Scan for the cell matching the given text and deliver its (X, Y) coordinate at center. 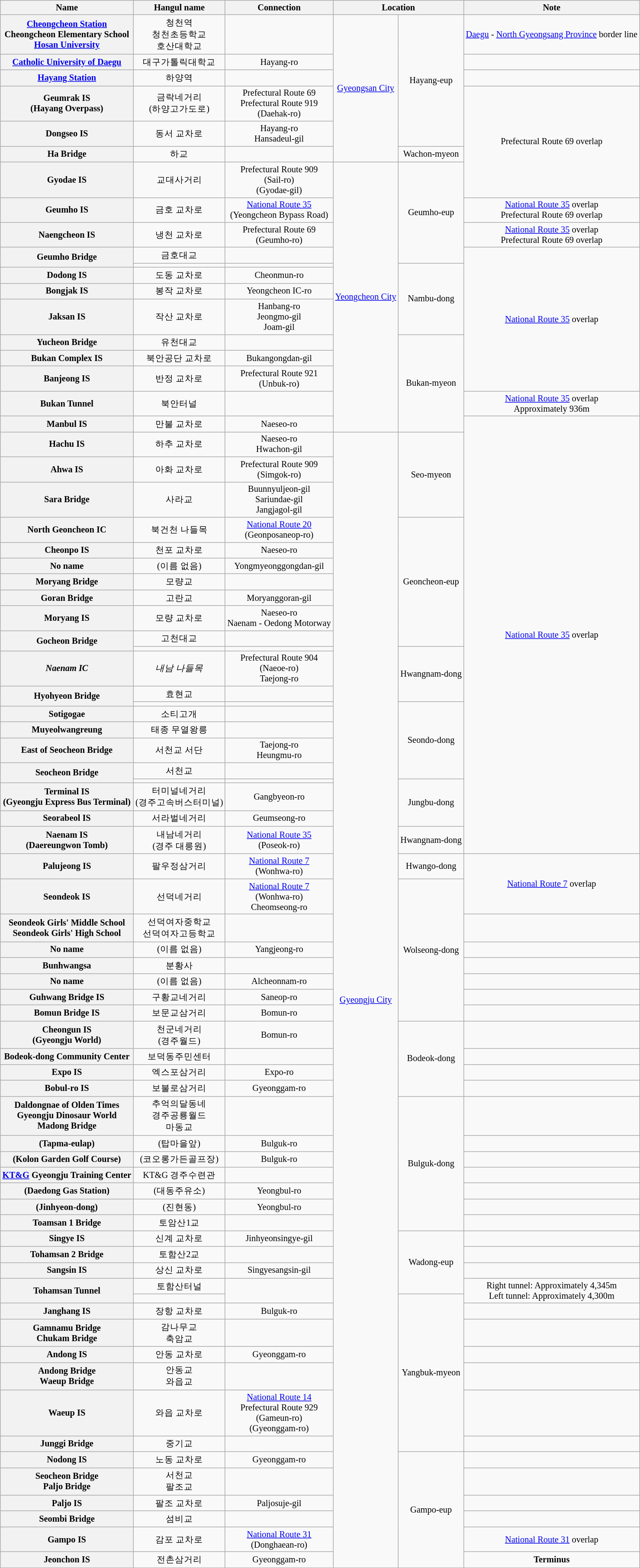
Geumho Bridge (67, 257)
Jinhyeonsingye-gil (279, 1238)
Ha Bridge (67, 154)
Terminus (552, 1559)
National Route 20(Geonposaneop-ro) (279, 529)
북안공단 교차로 (179, 358)
Wadong-eup (431, 1262)
Yeongcheon IC-ro (279, 291)
중기교 (179, 1443)
Hanbang-roJeongmo-gilJoam-gil (279, 317)
Seondeok IS (67, 897)
감포 교차로 (179, 1539)
Paljo IS (67, 1503)
내남 나들목 (179, 668)
Connection (279, 7)
Gangbyeon-ro (279, 797)
(대동주유소) (179, 1191)
금락네거리(하양고가도로) (179, 103)
Hachu IS (67, 444)
Bukan Tunnel (67, 403)
Naeseo-roNaenam - Oedong Motorway (279, 618)
토함산2교 (179, 1255)
KT&G Gyeongju Training Center (67, 1175)
Taejong-roHeungmu-ro (279, 750)
Hangul name (179, 7)
신계 교차로 (179, 1238)
Gocheon Bridge (67, 640)
Geumho-eup (431, 213)
동서 교차로 (179, 134)
안동 교차로 (179, 1354)
Wolseong-dong (431, 950)
Gamnamu BridgeChukam Bridge (67, 1333)
Jeonchon IS (67, 1559)
Sara Bridge (67, 500)
Hayang-roHansadeul-gil (279, 134)
National Route 7 overlap (552, 884)
National Route 35 overlapApproximately 936m (552, 403)
Andong IS (67, 1354)
Waeup IS (67, 1413)
Geoncheon-eup (431, 582)
Geumho IS (67, 210)
Note (552, 7)
교대사거리 (179, 180)
Bomun Bridge IS (67, 1013)
유천대교 (179, 342)
KT&G 경주수련관 (179, 1175)
보문교삼거리 (179, 1013)
냉천 교차로 (179, 235)
Yucheon Bridge (67, 342)
Daldongnae of Olden TimesGyeongju Dinosaur WorldMadong Bridge (67, 1116)
사라교 (179, 500)
엑스포삼거리 (179, 1072)
Yongmyeonggongdan-gil (279, 566)
서천교 (179, 771)
Banjeong IS (67, 379)
Jungbu-dong (431, 802)
천포 교차로 (179, 550)
하교 (179, 154)
Singyesangsin-gil (279, 1270)
선덕여자중학교선덕여자고등학교 (179, 928)
노동 교차로 (179, 1460)
Catholic University of Daegu (67, 62)
Bongjak IS (67, 291)
팔우정삼거리 (179, 866)
Yeongcheon City (366, 297)
Naengcheon IS (67, 235)
하양역 (179, 78)
모량 교차로 (179, 618)
Seombi Bridge (67, 1519)
Goran Bridge (67, 597)
Moryang IS (67, 618)
East of Seocheon Bridge (67, 750)
Geumseong-ro (279, 818)
Muyeolwangreung (67, 730)
Nodong IS (67, 1460)
Bunhwangsa (67, 965)
Hwango-dong (431, 866)
National Route 31 overlap (552, 1539)
Sotigogae (67, 714)
National Route 7(Wonhwa-ro) (279, 866)
Bukan Complex IS (67, 358)
섬비교 (179, 1519)
Yangbuk-myeon (431, 1373)
Ahwa IS (67, 469)
내남네거리(경주 대릉원) (179, 840)
Nambu-dong (431, 299)
Seondeok Girls' Middle SchoolSeondeok Girls' High School (67, 928)
Gyodae IS (67, 180)
Gyeongju City (366, 999)
Paljosuje-gil (279, 1503)
Prefectural Route 69(Geumho-ro) (279, 235)
서천교 서단 (179, 750)
Jaksan IS (67, 317)
효현교 (179, 694)
상신 교차로 (179, 1270)
National Route 35(Yeongcheon Bypass Road) (279, 210)
Buunnyuljeon-gilSariundae-gilJangjagol-gil (279, 500)
보덕동주민센터 (179, 1056)
Toamsan 1 Bridge (67, 1223)
Seocheon BridgePaljo Bridge (67, 1481)
Hayang Station (67, 78)
Hayang-eup (431, 81)
Saneop-ro (279, 997)
대구가톨릭대학교 (179, 62)
만불 교차로 (179, 424)
Wachon-myeon (431, 154)
천군네거리(경주월드) (179, 1035)
Name (67, 7)
소티고개 (179, 714)
Cheonmun-ro (279, 275)
Yangjeong-ro (279, 950)
Bulguk-dong (431, 1164)
Manbul IS (67, 424)
Prefectural Route 909(Sail-ro)(Gyodae-gil) (279, 180)
Expo IS (67, 1072)
Moryanggoran-gil (279, 597)
National Route 35(Poseok-ro) (279, 840)
감나무교축암교 (179, 1333)
Bukangongdan-gil (279, 358)
(Tapma-eulap) (67, 1143)
북건천 나들목 (179, 529)
서천교팔조교 (179, 1481)
Bukan-myeon (431, 383)
(탑마을앞) (179, 1143)
(Jinhyeon-dong) (67, 1207)
터미널네거리(경주고속버스터미널) (179, 797)
봉작 교차로 (179, 291)
Moryang Bridge (67, 582)
Prefectural Route 69Prefectural Route 919(Daehak-ro) (279, 103)
와읍 교차로 (179, 1413)
Bobul-ro IS (67, 1088)
Terminal IS(Gyeongju Express Bus Terminal) (67, 797)
Janghang IS (67, 1311)
팔조 교차로 (179, 1503)
Cheonpo IS (67, 550)
Palujeong IS (67, 866)
(Daedong Gas Station) (67, 1191)
Geumrak IS(Hayang Overpass) (67, 103)
Tohamsan 2 Bridge (67, 1255)
Right tunnel: Approximately 4,345mLeft tunnel: Approximately 4,300m (552, 1291)
(코오롱가든골프장) (179, 1159)
North Geoncheon IC (67, 529)
National Route 31(Donghaean-ro) (279, 1539)
구황교네거리 (179, 997)
Bodeok-dong (431, 1058)
Tohamsan Tunnel (67, 1291)
토함산터널 (179, 1286)
Alcheonnam-ro (279, 981)
Gyeongsan City (366, 88)
Gampo IS (67, 1539)
Seo-myeon (431, 474)
Dodong IS (67, 275)
전촌삼거리 (179, 1559)
Seorabeol IS (67, 818)
Naenam IC (67, 668)
보불로삼거리 (179, 1088)
분황사 (179, 965)
(Kolon Garden Golf Course) (67, 1159)
고란교 (179, 597)
Location (399, 7)
선덕네거리 (179, 897)
태종 무열왕릉 (179, 730)
아화 교차로 (179, 469)
(진현동) (179, 1207)
Seondo-dong (431, 740)
Expo-ro (279, 1072)
청천역청천초등학교호산대학교 (179, 35)
Guhwang Bridge IS (67, 997)
안동교와읍교 (179, 1376)
Prefectural Route 909(Simgok-ro) (279, 469)
National Route 7(Wonhwa-ro)Cheomseong-ro (279, 897)
Cheongcheon StationCheongcheon Elementary SchoolHosan University (67, 35)
고천대교 (179, 638)
Hayang-ro (279, 62)
토암산1교 (179, 1223)
모량교 (179, 582)
서라벌네거리 (179, 818)
Andong BridgeWaeup Bridge (67, 1376)
Cheongun IS(Gyeongju World) (67, 1035)
Hyohyeon Bridge (67, 696)
반정 교차로 (179, 379)
Prefectural Route 904(Naeoe-ro)Taejong-ro (279, 668)
Daegu - North Gyeongsang Province border line (552, 35)
Singye IS (67, 1238)
하추 교차로 (179, 444)
추억의달동네경주공룡월드마동교 (179, 1116)
도동 교차로 (179, 275)
북안터널 (179, 403)
Dongseo IS (67, 134)
Sangsin IS (67, 1270)
Junggi Bridge (67, 1443)
Naeseo-roHwachon-gil (279, 444)
금호 교차로 (179, 210)
Seocheon Bridge (67, 773)
Naenam IS(Daereungwon Tomb) (67, 840)
Prefectural Route 69 overlap (552, 142)
금호대교 (179, 255)
Bodeok-dong Community Center (67, 1056)
작산 교차로 (179, 317)
Prefectural Route 921(Unbuk-ro) (279, 379)
National Route 14Prefectural Route 929(Gameun-ro)(Gyeonggam-ro) (279, 1413)
장항 교차로 (179, 1311)
Gampo-eup (431, 1510)
